Pinpoint the cell where the given text exists, returning its [x, y] midpoint coordinate. 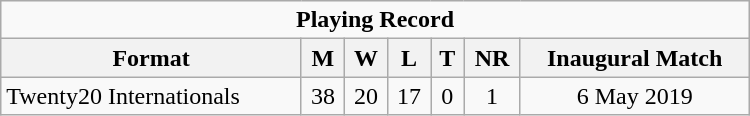
20 [366, 96]
T [448, 58]
Format [152, 58]
M [322, 58]
1 [492, 96]
17 [410, 96]
0 [448, 96]
Inaugural Match [634, 58]
L [410, 58]
6 May 2019 [634, 96]
38 [322, 96]
Twenty20 Internationals [152, 96]
Playing Record [375, 20]
W [366, 58]
NR [492, 58]
